For the text-containing cell, return its midpoint in [x, y] coordinate format. 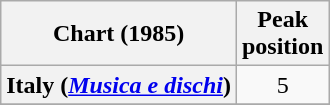
Peakposition [282, 34]
5 [282, 85]
Chart (1985) [119, 34]
Italy (Musica e dischi) [119, 85]
